Return the (X, Y) coordinate for the center point of the cell that contains the specified text.  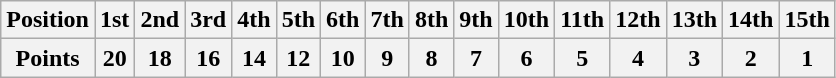
12th (638, 20)
6th (343, 20)
2 (751, 58)
5 (582, 58)
3rd (208, 20)
3 (694, 58)
7th (387, 20)
9th (476, 20)
16 (208, 58)
4th (254, 20)
13th (694, 20)
15th (807, 20)
1st (114, 20)
2nd (160, 20)
Points (48, 58)
4 (638, 58)
10 (343, 58)
8th (431, 20)
1 (807, 58)
8 (431, 58)
11th (582, 20)
14th (751, 20)
14 (254, 58)
12 (298, 58)
20 (114, 58)
10th (526, 20)
18 (160, 58)
6 (526, 58)
7 (476, 58)
5th (298, 20)
Position (48, 20)
9 (387, 58)
